Return the (X, Y) coordinate for the center point of the cell that contains the specified text.  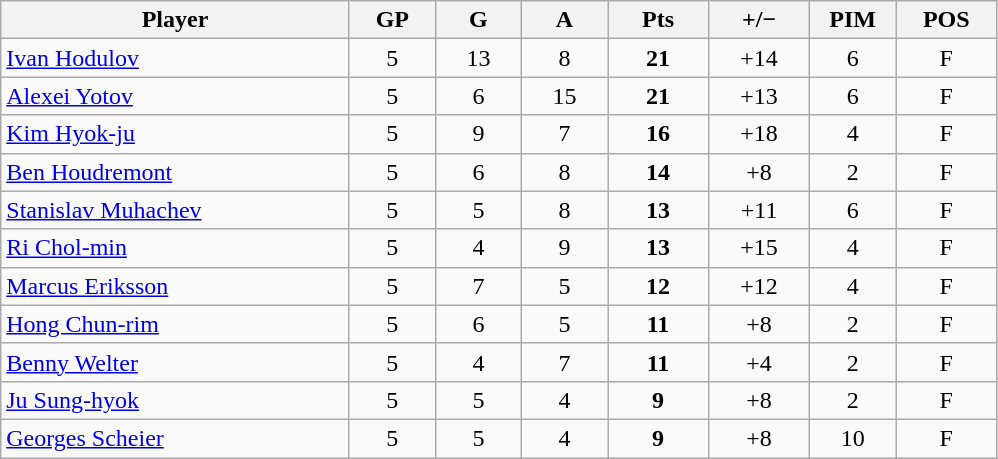
GP (392, 20)
Ivan Hodulov (176, 58)
Hong Chun-rim (176, 324)
+13 (760, 96)
Ju Sung-hyok (176, 400)
Benny Welter (176, 362)
Kim Hyok-ju (176, 134)
+4 (760, 362)
+12 (760, 286)
+14 (760, 58)
Ri Chol-min (176, 248)
Alexei Yotov (176, 96)
Pts (658, 20)
12 (658, 286)
+11 (760, 210)
15 (564, 96)
+18 (760, 134)
A (564, 20)
16 (658, 134)
10 (853, 438)
Stanislav Muhachev (176, 210)
Georges Scheier (176, 438)
POS (946, 20)
14 (658, 172)
Player (176, 20)
PIM (853, 20)
Ben Houdremont (176, 172)
+15 (760, 248)
Marcus Eriksson (176, 286)
G (478, 20)
+/− (760, 20)
